Find where the given text appears and provide that cell's center as [X, Y] coordinate. 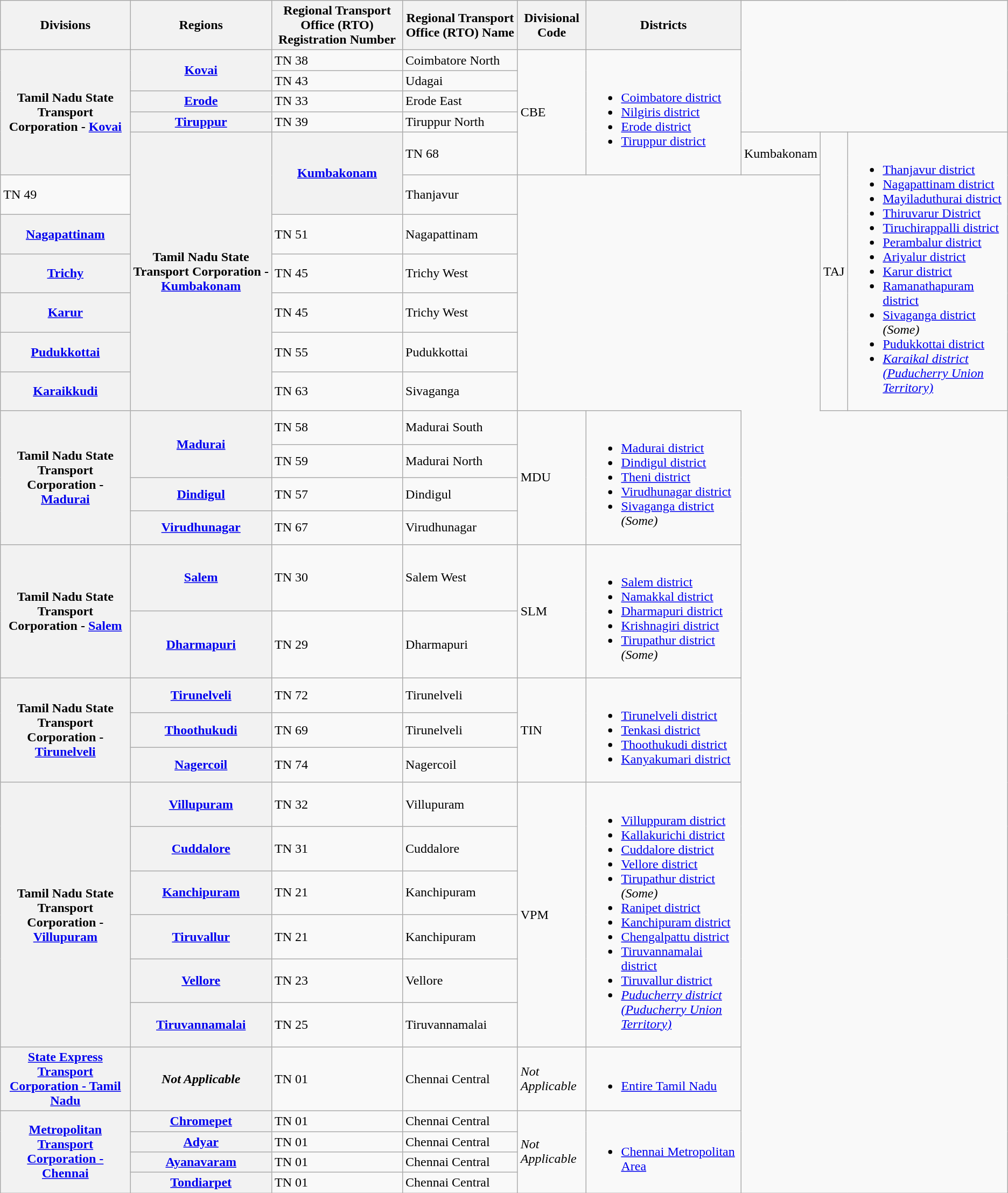
Thanjavur [460, 195]
Trichy [66, 273]
Udagai [460, 81]
TN 58 [337, 427]
SLM [551, 611]
Entire Tamil Nadu [663, 1079]
Tamil Nadu State Transport Corporation - Tirunelveli [66, 730]
TN 68 [460, 153]
Madurai South [460, 427]
Chennai Metropolitan Area [663, 1152]
Tiruppur [201, 122]
Regional Transport Office (RTO) Name [460, 25]
Tondiarpet [201, 1183]
Divisions [66, 25]
Thoothukudi [201, 730]
TN 57 [337, 494]
Sivaganga [460, 391]
TN 39 [337, 122]
Coimbatore North [460, 60]
MDU [551, 478]
Salem [201, 578]
TN 33 [337, 101]
TN 55 [337, 352]
VPM [551, 914]
Karaikkudi [66, 391]
Tamil Nadu State Transport Corporation - Kovai [66, 113]
Regional Transport Office (RTO) Registration Number [337, 25]
TN 69 [337, 730]
TN 51 [337, 234]
Metropolitan Transport Corporation - Chennai [66, 1152]
TN 59 [337, 461]
Regions [201, 25]
Tamil Nadu State Transport Corporation - Madurai [66, 478]
Chromepet [201, 1121]
Coimbatore districtNilgiris districtErode districtTiruppur district [663, 113]
Adyar [201, 1142]
Erode [201, 101]
TN 38 [337, 60]
Tiruvallur [201, 937]
TIN [551, 730]
CBE [551, 113]
TN 31 [337, 848]
TN 63 [337, 391]
Districts [663, 25]
State Express Transport Corporation - Tamil Nadu [66, 1079]
Tirunelveli districtTenkasi districtThoothukudi districtKanyakumari district [663, 730]
Madurai North [460, 461]
Erode East [460, 101]
TN 43 [337, 81]
TN 30 [337, 578]
TN 67 [337, 528]
Tamil Nadu State Transport Corporation - Salem [66, 611]
TN 29 [337, 644]
Karur [66, 312]
Tiruppur North [460, 122]
Madurai districtDindigul districtTheni districtVirudhunagar districtSivaganga district (Some) [663, 478]
Salem districtNamakkal districtDharmapuri districtKrishnagiri districtTirupathur district (Some) [663, 611]
Divisional Code [551, 25]
TN 32 [337, 804]
Salem West [460, 578]
Madurai [201, 444]
TN 74 [337, 766]
TN 25 [337, 1025]
Tamil Nadu State Transport Corporation - Villupuram [66, 914]
Tamil Nadu State Transport Corporation - Kumbakonam [201, 271]
TN 49 [66, 195]
Kovai [201, 71]
TAJ [834, 271]
TN 72 [337, 696]
Ayanavaram [201, 1162]
TN 23 [337, 981]
